Return (x, y) of the center of cell containing provided text 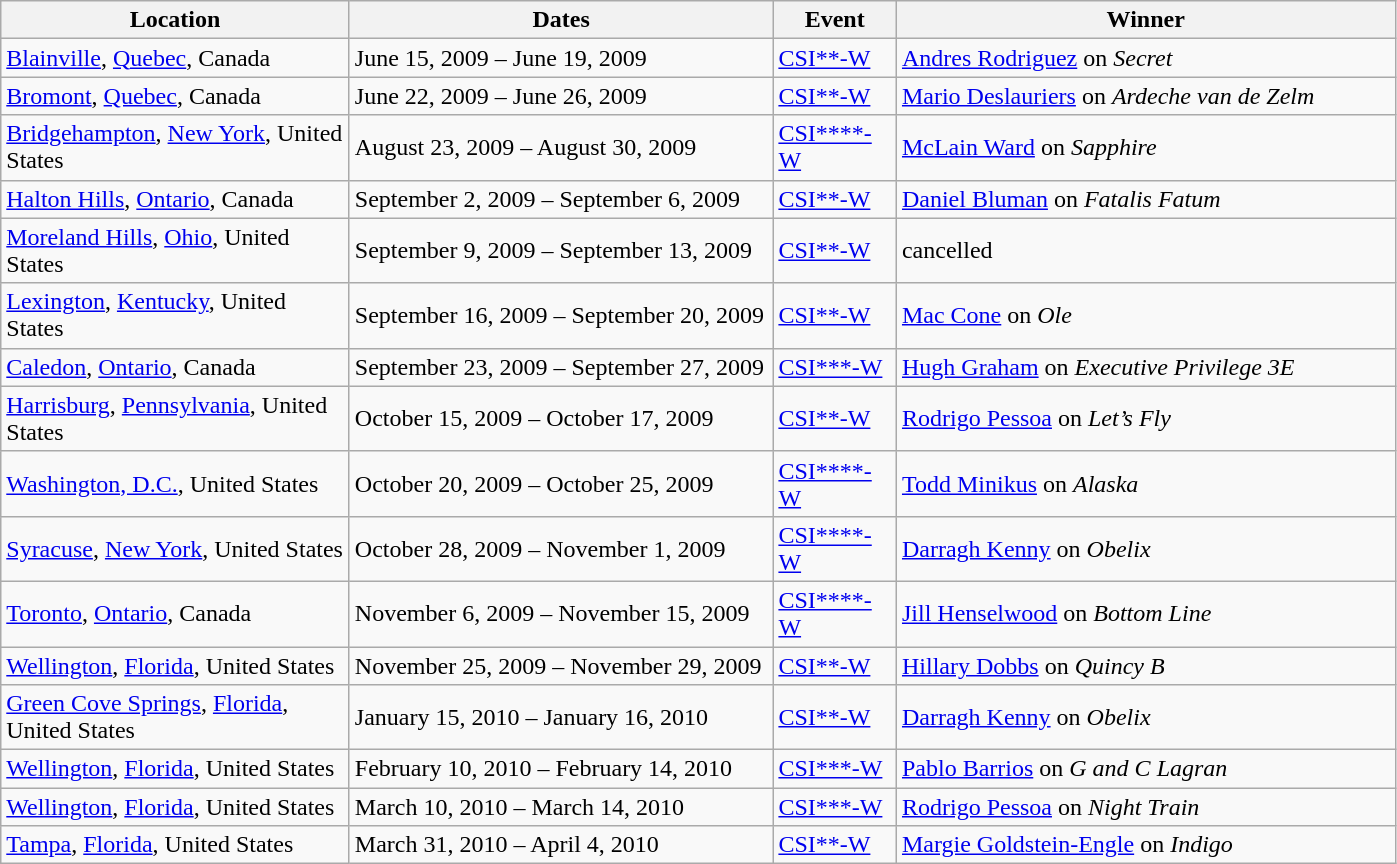
January 15, 2010 – January 16, 2010 (561, 718)
Washington, D.C., United States (176, 484)
March 31, 2010 – April 4, 2010 (561, 845)
Bridgehampton, New York, United States (176, 148)
Bromont, Quebec, Canada (176, 96)
Caledon, Ontario, Canada (176, 367)
cancelled (1146, 250)
September 2, 2009 – September 6, 2009 (561, 199)
Winner (1146, 20)
Blainville, Quebec, Canada (176, 58)
September 9, 2009 – September 13, 2009 (561, 250)
Mario Deslauriers on Ardeche van de Zelm (1146, 96)
Harrisburg, Pennsylvania, United States (176, 418)
Rodrigo Pessoa on Let’s Fly (1146, 418)
February 10, 2010 – February 14, 2010 (561, 769)
Andres Rodriguez on Secret (1146, 58)
Green Cove Springs, Florida, United States (176, 718)
Mac Cone on Ole (1146, 316)
Daniel Bluman on Fatalis Fatum (1146, 199)
June 22, 2009 – June 26, 2009 (561, 96)
October 15, 2009 – October 17, 2009 (561, 418)
October 28, 2009 – November 1, 2009 (561, 548)
Dates (561, 20)
Todd Minikus on Alaska (1146, 484)
Hugh Graham on Executive Privilege 3E (1146, 367)
June 15, 2009 – June 19, 2009 (561, 58)
Location (176, 20)
Tampa, Florida, United States (176, 845)
Jill Henselwood on Bottom Line (1146, 614)
November 25, 2009 – November 29, 2009 (561, 665)
Pablo Barrios on G and C Lagran (1146, 769)
Syracuse, New York, United States (176, 548)
October 20, 2009 – October 25, 2009 (561, 484)
Moreland Hills, Ohio, United States (176, 250)
Margie Goldstein-Engle on Indigo (1146, 845)
McLain Ward on Sapphire (1146, 148)
Hillary Dobbs on Quincy B (1146, 665)
August 23, 2009 – August 30, 2009 (561, 148)
March 10, 2010 – March 14, 2010 (561, 807)
Event (835, 20)
Rodrigo Pessoa on Night Train (1146, 807)
September 23, 2009 – September 27, 2009 (561, 367)
Toronto, Ontario, Canada (176, 614)
Halton Hills, Ontario, Canada (176, 199)
September 16, 2009 – September 20, 2009 (561, 316)
November 6, 2009 – November 15, 2009 (561, 614)
Lexington, Kentucky, United States (176, 316)
